Scan for the cell matching the given text and deliver its (X, Y) coordinate at center. 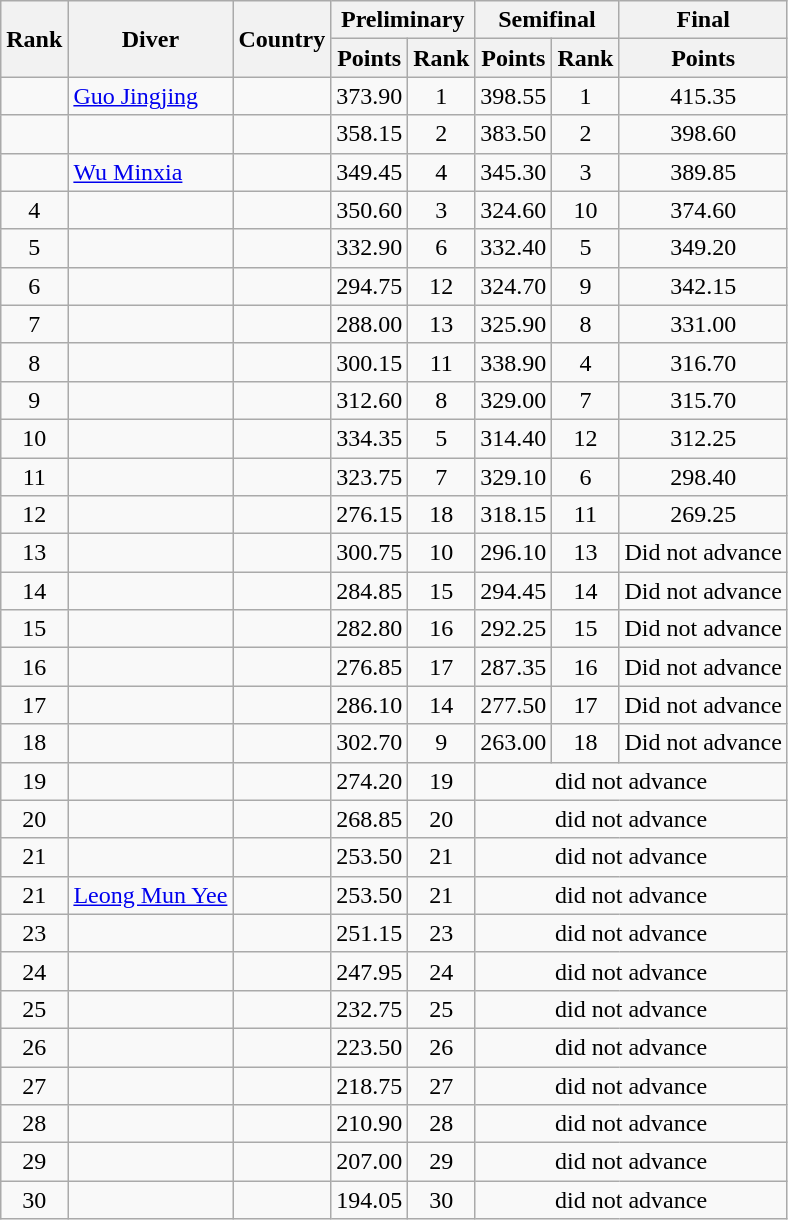
287.35 (514, 667)
358.15 (370, 134)
324.60 (514, 210)
274.20 (370, 781)
Guo Jingjing (150, 96)
300.75 (370, 553)
315.70 (703, 400)
Leong Mun Yee (150, 895)
Semifinal (547, 20)
286.10 (370, 705)
298.40 (703, 477)
263.00 (514, 743)
276.85 (370, 667)
323.75 (370, 477)
342.15 (703, 286)
334.35 (370, 438)
276.15 (370, 515)
350.60 (370, 210)
210.90 (370, 1124)
300.15 (370, 362)
318.15 (514, 515)
294.75 (370, 286)
398.60 (703, 134)
398.55 (514, 96)
268.85 (370, 819)
223.50 (370, 1047)
329.10 (514, 477)
296.10 (514, 553)
302.70 (370, 743)
316.70 (703, 362)
314.40 (514, 438)
288.00 (370, 324)
332.90 (370, 248)
218.75 (370, 1085)
269.25 (703, 515)
324.70 (514, 286)
373.90 (370, 96)
251.15 (370, 933)
Final (703, 20)
331.00 (703, 324)
338.90 (514, 362)
232.75 (370, 1009)
247.95 (370, 971)
282.80 (370, 629)
383.50 (514, 134)
312.25 (703, 438)
294.45 (514, 591)
312.60 (370, 400)
277.50 (514, 705)
Wu Minxia (150, 172)
349.20 (703, 248)
332.40 (514, 248)
329.00 (514, 400)
349.45 (370, 172)
415.35 (703, 96)
284.85 (370, 591)
Preliminary (403, 20)
Diver (150, 39)
207.00 (370, 1162)
389.85 (703, 172)
345.30 (514, 172)
194.05 (370, 1200)
292.25 (514, 629)
Country (282, 39)
325.90 (514, 324)
374.60 (703, 210)
